From the cell containing the given text, extract its center point as [X, Y] coordinate. 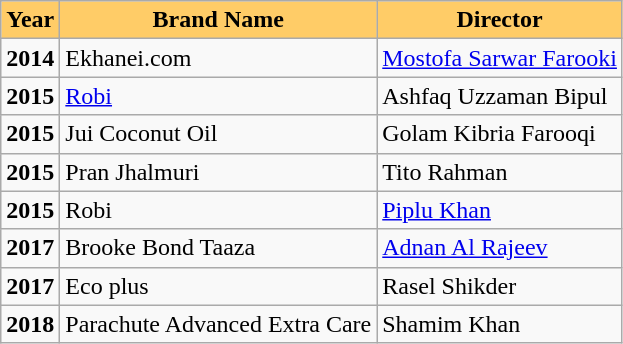
Piplu Khan [500, 210]
Rasel Shikder [500, 286]
Ekhanei.com [218, 58]
Pran Jhalmuri [218, 172]
Brooke Bond Taaza [218, 248]
Shamim Khan [500, 324]
2014 [30, 58]
Tito Rahman [500, 172]
Jui Coconut Oil [218, 134]
Eco plus [218, 286]
Brand Name [218, 20]
Mostofa Sarwar Farooki [500, 58]
2018 [30, 324]
Adnan Al Rajeev [500, 248]
Director [500, 20]
Ashfaq Uzzaman Bipul [500, 96]
Golam Kibria Farooqi [500, 134]
Year [30, 20]
Parachute Advanced Extra Care [218, 324]
